Scan for the cell matching the given text and deliver its (x, y) coordinate at center. 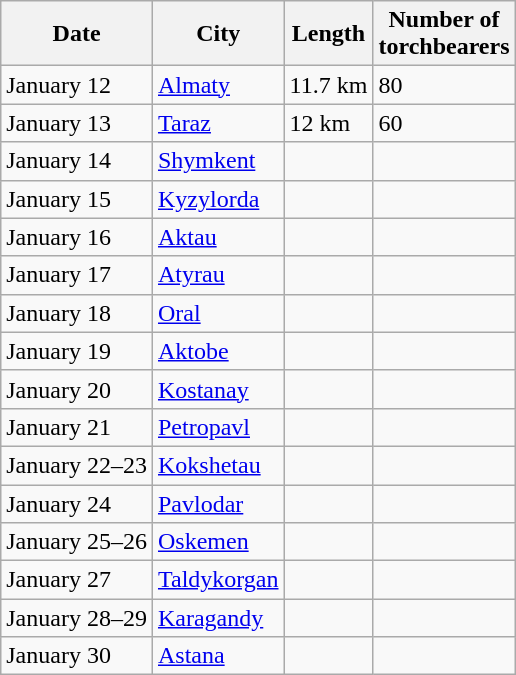
60 (444, 123)
12 km (328, 123)
January 25–26 (77, 542)
January 28–29 (77, 618)
Petropavl (218, 427)
January 27 (77, 580)
Karagandy (218, 618)
January 13 (77, 123)
January 14 (77, 161)
Aktau (218, 237)
January 22–23 (77, 465)
January 30 (77, 656)
Oskemen (218, 542)
January 20 (77, 389)
Oral (218, 313)
City (218, 34)
Length (328, 34)
Astana (218, 656)
Kostanay (218, 389)
Number of torchbearers (444, 34)
Shymkent (218, 161)
January 15 (77, 199)
January 18 (77, 313)
January 24 (77, 503)
Aktobe (218, 351)
Kyzylorda (218, 199)
January 19 (77, 351)
Taldykorgan (218, 580)
January 16 (77, 237)
January 17 (77, 275)
January 12 (77, 85)
Taraz (218, 123)
11.7 km (328, 85)
January 21 (77, 427)
80 (444, 85)
Kokshetau (218, 465)
Almaty (218, 85)
Atyrau (218, 275)
Date (77, 34)
Pavlodar (218, 503)
